Locate the cell with the specified text and output its [x, y] center coordinate. 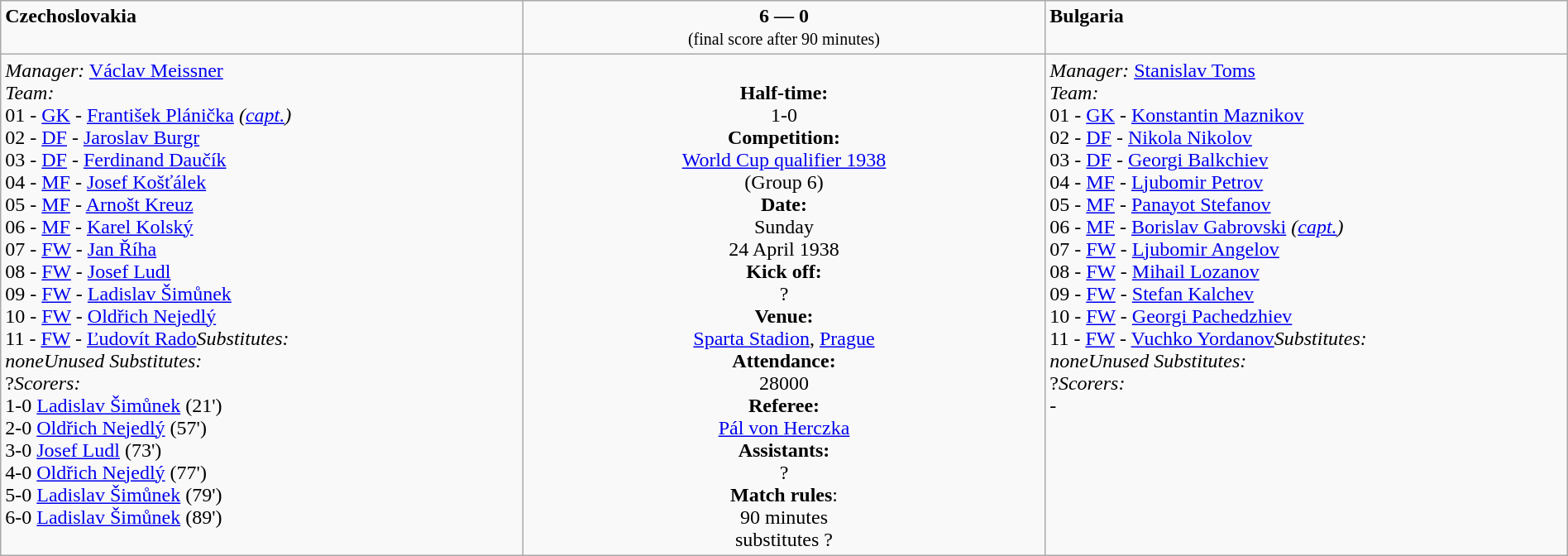
6 — 0(final score after 90 minutes) [784, 28]
Czechoslovakia [262, 28]
Bulgaria [1307, 28]
